For the text-containing cell, return its midpoint in (X, Y) coordinate format. 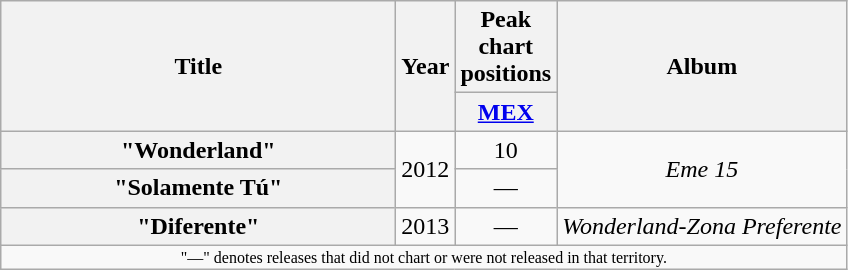
"—" denotes releases that did not chart or were not released in that territory. (424, 257)
2013 (426, 226)
Eme 15 (702, 169)
MEX (506, 112)
Year (426, 66)
"Wonderland" (198, 150)
Wonderland-Zona Preferente (702, 226)
"Solamente Tú" (198, 188)
Title (198, 66)
Album (702, 66)
2012 (426, 169)
10 (506, 150)
Peakchartpositions (506, 47)
"Diferente" (198, 226)
